From the cell containing the given text, extract its center point as (X, Y) coordinate. 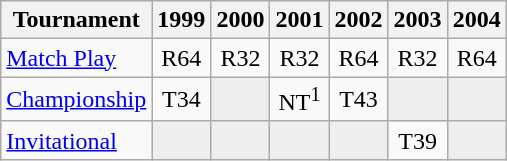
2003 (418, 20)
1999 (182, 20)
T39 (418, 140)
T34 (182, 100)
2001 (300, 20)
NT1 (300, 100)
T43 (358, 100)
Match Play (76, 58)
Tournament (76, 20)
2000 (240, 20)
Championship (76, 100)
Invitational (76, 140)
2002 (358, 20)
2004 (476, 20)
